Capture the cell that displays the provided text and extract its [X, Y] central coordinate. 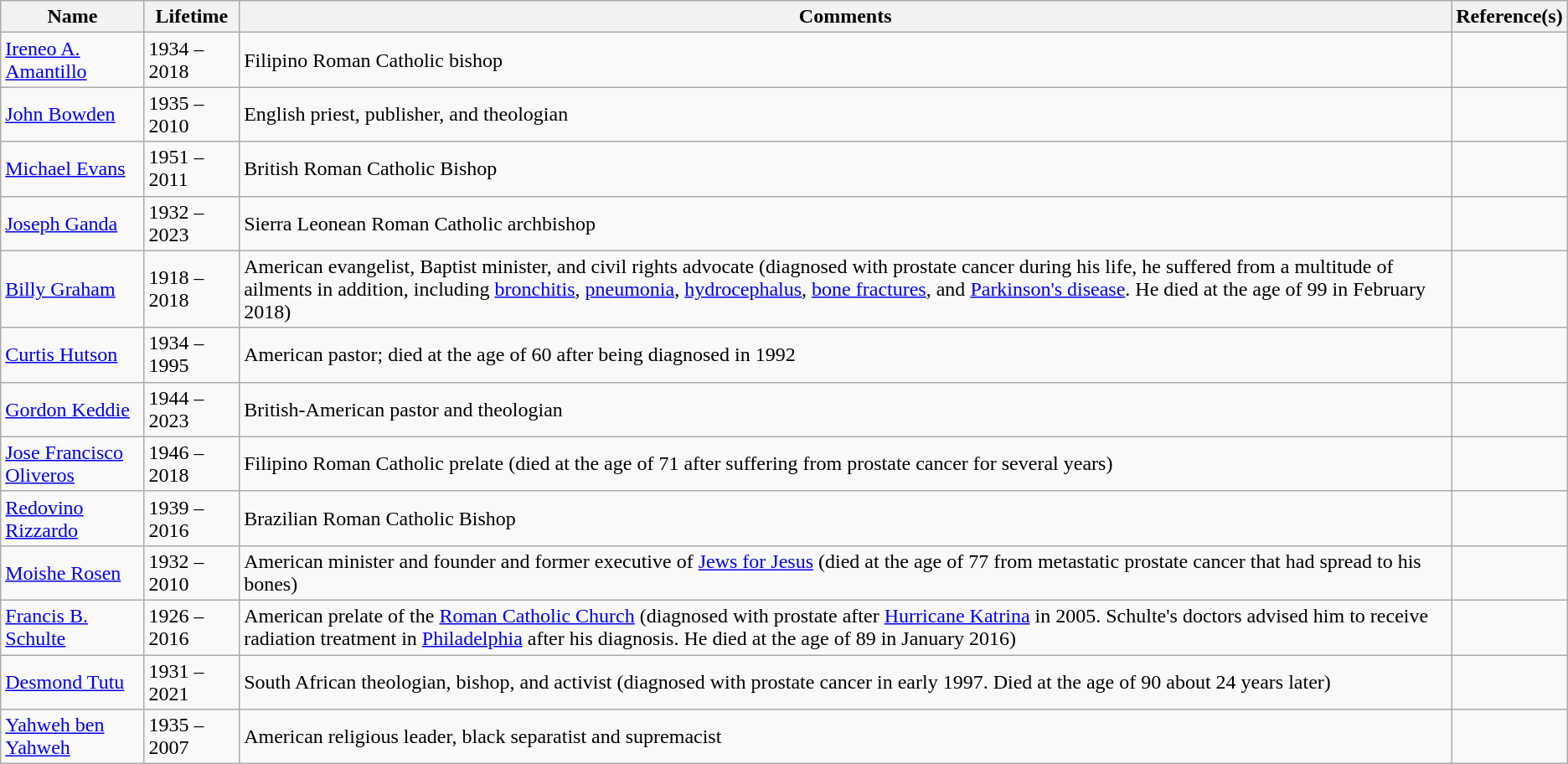
John Bowden [72, 114]
South African theologian, bishop, and activist (diagnosed with prostate cancer in early 1997. Died at the age of 90 about 24 years later) [846, 682]
Gordon Keddie [72, 409]
Lifetime [192, 17]
Reference(s) [1509, 17]
English priest, publisher, and theologian [846, 114]
Redovino Rizzardo [72, 518]
Yahweh ben Yahweh [72, 737]
1951 – 2011 [192, 169]
1926 –2016 [192, 627]
1939 – 2016 [192, 518]
American pastor; died at the age of 60 after being diagnosed in 1992 [846, 355]
Desmond Tutu [72, 682]
Michael Evans [72, 169]
Brazilian Roman Catholic Bishop [846, 518]
1934 – 1995 [192, 355]
1932 – 2010 [192, 573]
American religious leader, black separatist and supremacist [846, 737]
Jose Francisco Oliveros [72, 464]
Francis B. Schulte [72, 627]
Filipino Roman Catholic bishop [846, 60]
1932 – 2023 [192, 223]
British-American pastor and theologian [846, 409]
Billy Graham [72, 289]
1935 – 2010 [192, 114]
Joseph Ganda [72, 223]
Comments [846, 17]
Curtis Hutson [72, 355]
1946 – 2018 [192, 464]
Ireneo A. Amantillo [72, 60]
Moishe Rosen [72, 573]
Name [72, 17]
Filipino Roman Catholic prelate (died at the age of 71 after suffering from prostate cancer for several years) [846, 464]
1944 – 2023 [192, 409]
1918 – 2018 [192, 289]
1934 – 2018 [192, 60]
British Roman Catholic Bishop [846, 169]
1935 – 2007 [192, 737]
Sierra Leonean Roman Catholic archbishop [846, 223]
1931 – 2021 [192, 682]
